Detect which cell encompasses the target text, then output its [x, y] center coordinate. 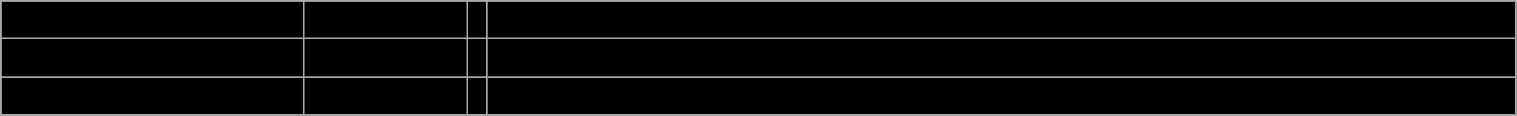
Ellie Marcovsky [152, 58]
Molly Pedone [152, 20]
Graduate of the Pursuit of Excellence Hockey Academy [1002, 96]
Chace Sperling [152, 96]
Competed with the Selects Hockey Academy U19 program [1002, 58]
Played at Shattuck St. Mary's [1002, 20]
Defense [385, 96]
